From the cell containing the given text, extract its center point as (X, Y) coordinate. 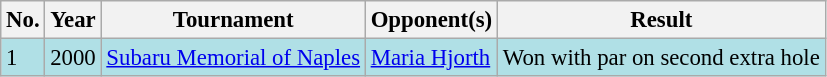
Result (661, 20)
Won with par on second extra hole (661, 58)
2000 (73, 58)
Tournament (233, 20)
Subaru Memorial of Naples (233, 58)
Year (73, 20)
1 (23, 58)
Opponent(s) (431, 20)
No. (23, 20)
Maria Hjorth (431, 58)
